Scan for the cell matching the given text and deliver its (X, Y) coordinate at center. 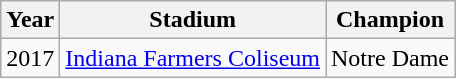
2017 (30, 58)
Year (30, 20)
Stadium (193, 20)
Indiana Farmers Coliseum (193, 58)
Champion (390, 20)
Notre Dame (390, 58)
